Detect which cell encompasses the target text, then output its [X, Y] center coordinate. 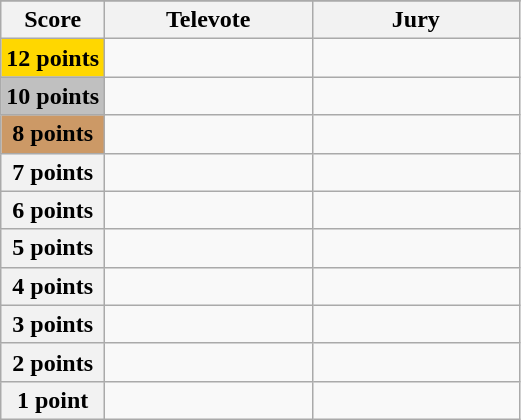
3 points [53, 324]
4 points [53, 286]
Score [53, 20]
1 point [53, 400]
6 points [53, 210]
12 points [53, 58]
8 points [53, 134]
Jury [416, 20]
10 points [53, 96]
5 points [53, 248]
2 points [53, 362]
Televote [209, 20]
7 points [53, 172]
